Return the (x, y) coordinate for the center point of the cell that contains the specified text.  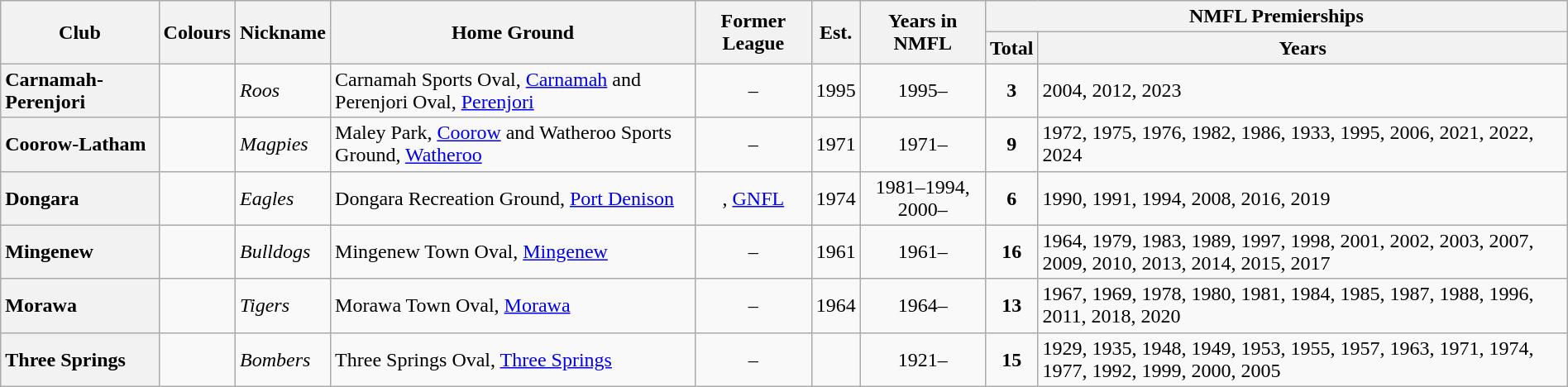
Carnamah-Perenjori (79, 91)
, GNFL (754, 198)
1995– (923, 91)
1964, 1979, 1983, 1989, 1997, 1998, 2001, 2002, 2003, 2007, 2009, 2010, 2013, 2014, 2015, 2017 (1303, 251)
Dongara Recreation Ground, Port Denison (513, 198)
Magpies (283, 144)
Coorow-Latham (79, 144)
1971– (923, 144)
2004, 2012, 2023 (1303, 91)
Colours (197, 32)
Bombers (283, 359)
Maley Park, Coorow and Watheroo Sports Ground, Watheroo (513, 144)
Years (1303, 48)
15 (1011, 359)
Morawa Town Oval, Morawa (513, 306)
1972, 1975, 1976, 1982, 1986, 1933, 1995, 2006, 2021, 2022, 2024 (1303, 144)
Home Ground (513, 32)
Dongara (79, 198)
1964– (923, 306)
Nickname (283, 32)
1967, 1969, 1978, 1980, 1981, 1984, 1985, 1987, 1988, 1996, 2011, 2018, 2020 (1303, 306)
NMFL Premierships (1276, 17)
9 (1011, 144)
1974 (835, 198)
1961– (923, 251)
1971 (835, 144)
Roos (283, 91)
6 (1011, 198)
Club (79, 32)
Former League (754, 32)
16 (1011, 251)
1995 (835, 91)
Years in NMFL (923, 32)
1961 (835, 251)
Mingenew Town Oval, Mingenew (513, 251)
Carnamah Sports Oval, Carnamah and Perenjori Oval, Perenjori (513, 91)
3 (1011, 91)
1964 (835, 306)
1929, 1935, 1948, 1949, 1953, 1955, 1957, 1963, 1971, 1974, 1977, 1992, 1999, 2000, 2005 (1303, 359)
Eagles (283, 198)
1990, 1991, 1994, 2008, 2016, 2019 (1303, 198)
13 (1011, 306)
1921– (923, 359)
Tigers (283, 306)
Total (1011, 48)
Three Springs (79, 359)
Est. (835, 32)
Mingenew (79, 251)
Bulldogs (283, 251)
Three Springs Oval, Three Springs (513, 359)
1981–1994, 2000– (923, 198)
Morawa (79, 306)
